Capture the cell that displays the provided text and extract its [x, y] central coordinate. 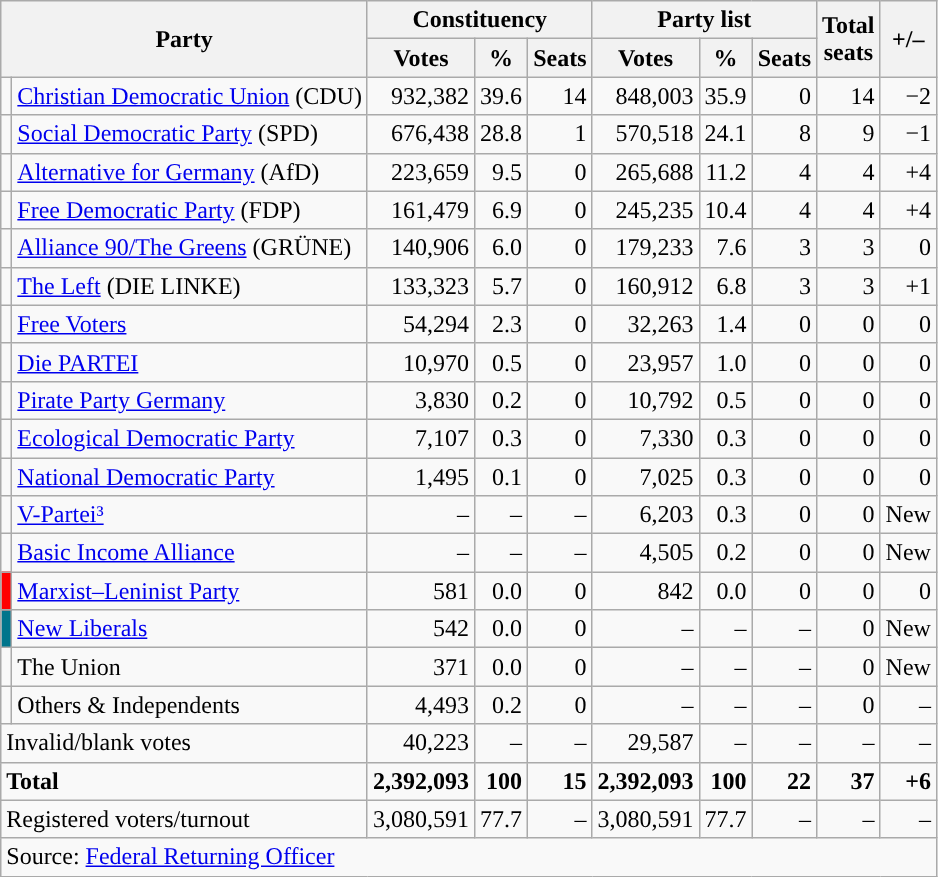
842 [646, 591]
32,263 [646, 324]
Basic Income Alliance [190, 553]
1.4 [726, 324]
8 [784, 134]
6,203 [646, 515]
Marxist–Leninist Party [190, 591]
371 [420, 667]
+1 [908, 286]
6.0 [502, 248]
5.7 [502, 286]
15 [560, 781]
7.6 [726, 248]
Party [184, 39]
140,906 [420, 248]
161,479 [420, 210]
7,025 [646, 477]
22 [784, 781]
10,792 [646, 400]
10,970 [420, 362]
Pirate Party Germany [190, 400]
The Left (DIE LINKE) [190, 286]
The Union [190, 667]
581 [420, 591]
Constituency [480, 20]
1 [560, 134]
Invalid/blank votes [184, 743]
4,493 [420, 705]
37 [849, 781]
4,505 [646, 553]
National Democratic Party [190, 477]
Total [184, 781]
V-Partei³ [190, 515]
Alliance 90/The Greens (GRÜNE) [190, 248]
54,294 [420, 324]
3,830 [420, 400]
40,223 [420, 743]
6.8 [726, 286]
9.5 [502, 172]
570,518 [646, 134]
Party list [704, 20]
179,233 [646, 248]
7,107 [420, 438]
New Liberals [190, 629]
35.9 [726, 96]
1,495 [420, 477]
848,003 [646, 96]
Alternative for Germany (AfD) [190, 172]
1.0 [726, 362]
−2 [908, 96]
265,688 [646, 172]
Christian Democratic Union (CDU) [190, 96]
932,382 [420, 96]
Ecological Democratic Party [190, 438]
542 [420, 629]
Source: Federal Returning Officer [469, 857]
Free Voters [190, 324]
0.1 [502, 477]
Die PARTEI [190, 362]
−1 [908, 134]
133,323 [420, 286]
Others & Independents [190, 705]
Registered voters/turnout [184, 819]
+6 [908, 781]
24.1 [726, 134]
160,912 [646, 286]
Social Democratic Party (SPD) [190, 134]
9 [849, 134]
11.2 [726, 172]
Free Democratic Party (FDP) [190, 210]
6.9 [502, 210]
28.8 [502, 134]
39.6 [502, 96]
Totalseats [849, 39]
23,957 [646, 362]
2.3 [502, 324]
245,235 [646, 210]
10.4 [726, 210]
676,438 [420, 134]
29,587 [646, 743]
+/– [908, 39]
223,659 [420, 172]
7,330 [646, 438]
